Extract the (x, y) coordinate from the center of the cell holding the provided text.  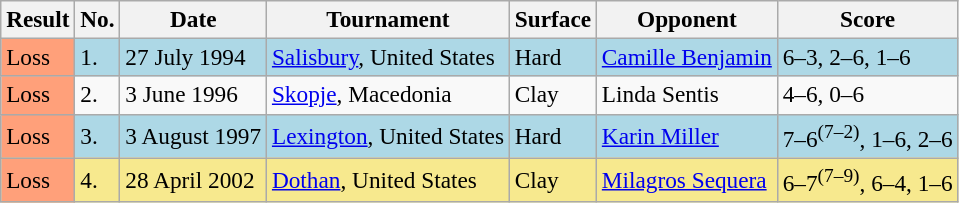
4. (98, 180)
Skopje, Macedonia (388, 95)
Result (38, 19)
Score (868, 19)
28 April 2002 (194, 180)
6–7(7–9), 6–4, 1–6 (868, 180)
Milagros Sequera (686, 180)
6–3, 2–6, 1–6 (868, 57)
Opponent (686, 19)
No. (98, 19)
1. (98, 57)
Camille Benjamin (686, 57)
Linda Sentis (686, 95)
Tournament (388, 19)
Karin Miller (686, 136)
Surface (552, 19)
4–6, 0–6 (868, 95)
7–6(7–2), 1–6, 2–6 (868, 136)
Lexington, United States (388, 136)
3 June 1996 (194, 95)
3. (98, 136)
27 July 1994 (194, 57)
Salisbury, United States (388, 57)
2. (98, 95)
3 August 1997 (194, 136)
Date (194, 19)
Dothan, United States (388, 180)
